Identify which cell holds the provided text, then report its [x, y] central coordinate. 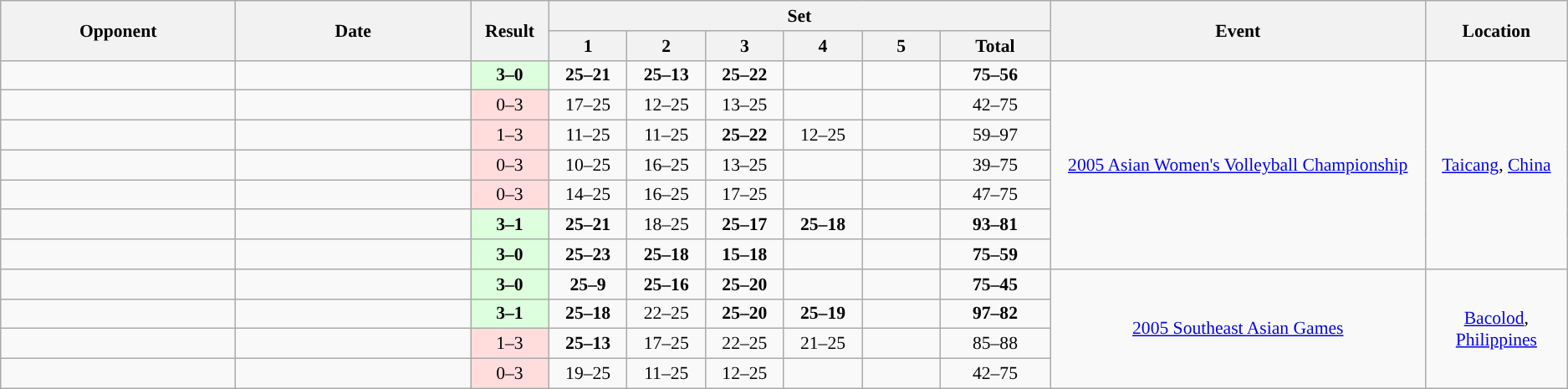
14–25 [588, 195]
2005 Southeast Asian Games [1239, 329]
Taicang, China [1497, 164]
25–9 [588, 284]
15–18 [745, 254]
10–25 [588, 165]
1 [588, 46]
21–25 [823, 344]
39–75 [995, 165]
Location [1497, 30]
18–25 [667, 225]
Result [510, 30]
25–23 [588, 254]
2 [667, 46]
93–81 [995, 225]
4 [823, 46]
Bacolod, Philippines [1497, 329]
Total [995, 46]
85–88 [995, 344]
19–25 [588, 374]
5 [901, 46]
97–82 [995, 314]
Set [799, 16]
Event [1239, 30]
47–75 [995, 195]
3 [745, 46]
25–17 [745, 225]
75–56 [995, 75]
75–59 [995, 254]
2005 Asian Women's Volleyball Championship [1239, 164]
59–97 [995, 136]
25–19 [823, 314]
75–45 [995, 284]
Opponent [119, 30]
25–16 [667, 284]
Date [353, 30]
